For the text-containing cell, return its midpoint in [X, Y] coordinate format. 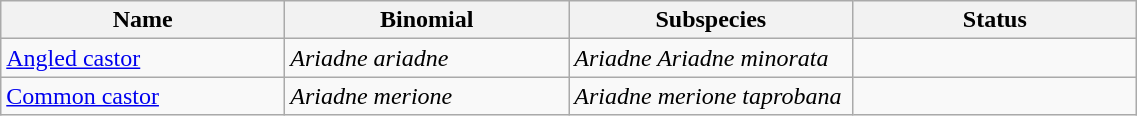
Status [995, 20]
Common castor [143, 96]
Binomial [427, 20]
Name [143, 20]
Ariadne merione taprobana [711, 96]
Subspecies [711, 20]
Ariadne merione [427, 96]
Ariadne Ariadne minorata [711, 58]
Angled castor [143, 58]
Ariadne ariadne [427, 58]
